Output the (X, Y) coordinate of the center of the cell containing the given text.  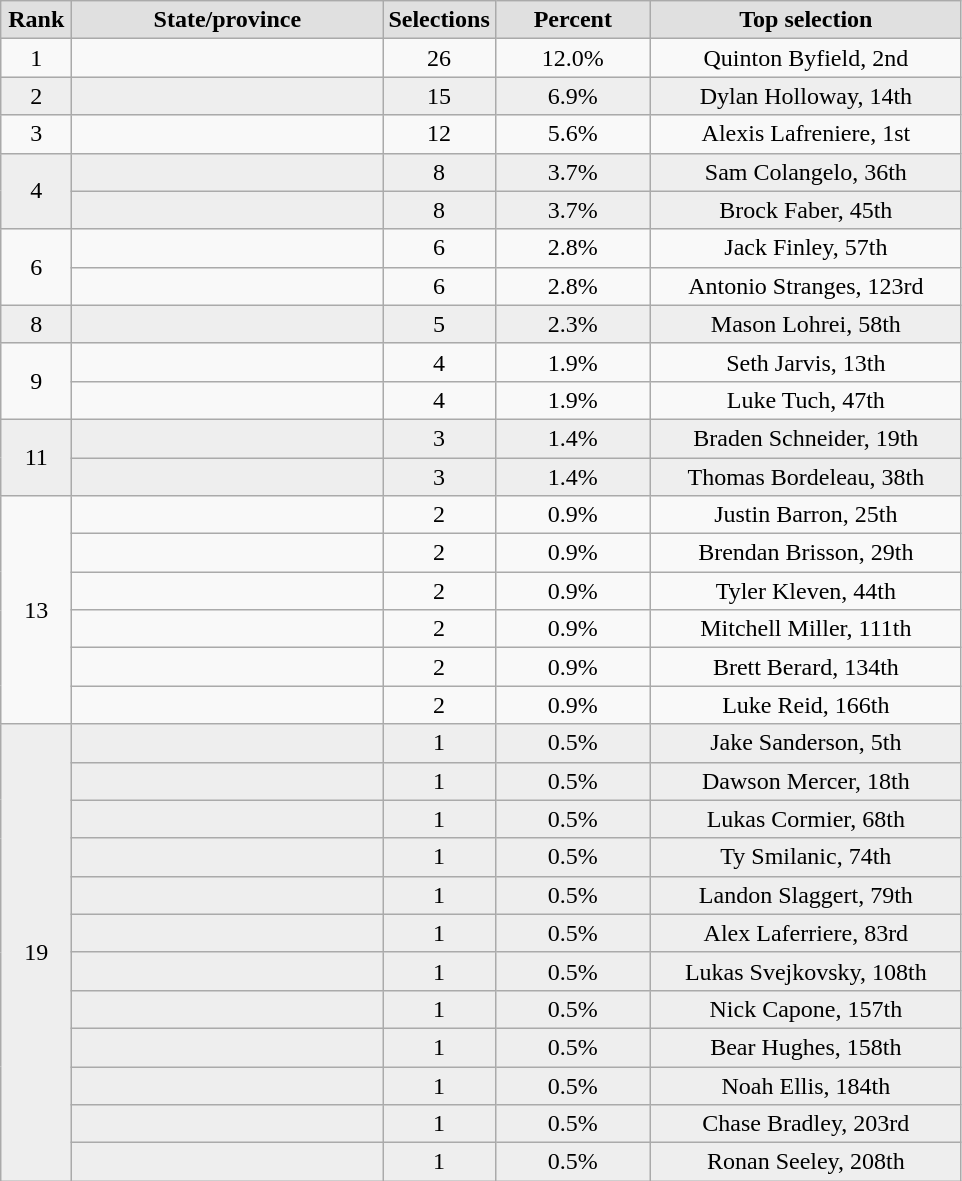
Antonio Stranges, 123rd (806, 286)
Jake Sanderson, 5th (806, 743)
Rank (36, 20)
Nick Capone, 157th (806, 1009)
Dylan Holloway, 14th (806, 96)
Sam Colangelo, 36th (806, 172)
Ronan Seeley, 208th (806, 1162)
Mitchell Miller, 111th (806, 629)
9 (36, 381)
5 (439, 324)
State/province (228, 20)
Luke Tuch, 47th (806, 400)
Alex Laferriere, 83rd (806, 933)
Lukas Svejkovsky, 108th (806, 971)
Braden Schneider, 19th (806, 438)
Landon Slaggert, 79th (806, 895)
Dawson Mercer, 18th (806, 781)
Bear Hughes, 158th (806, 1047)
12.0% (572, 58)
Justin Barron, 25th (806, 515)
Ty Smilanic, 74th (806, 857)
26 (439, 58)
6.9% (572, 96)
5.6% (572, 134)
15 (439, 96)
2.3% (572, 324)
Alexis Lafreniere, 1st (806, 134)
13 (36, 610)
Luke Reid, 166th (806, 705)
Thomas Bordeleau, 38th (806, 477)
Jack Finley, 57th (806, 248)
19 (36, 952)
Top selection (806, 20)
Brett Berard, 134th (806, 667)
Percent (572, 20)
Lukas Cormier, 68th (806, 819)
Selections (439, 20)
Chase Bradley, 203rd (806, 1124)
12 (439, 134)
11 (36, 457)
Mason Lohrei, 58th (806, 324)
Brock Faber, 45th (806, 210)
Noah Ellis, 184th (806, 1085)
Brendan Brisson, 29th (806, 553)
Quinton Byfield, 2nd (806, 58)
Tyler Kleven, 44th (806, 591)
Seth Jarvis, 13th (806, 362)
